Identify which cell holds the provided text, then report its (x, y) central coordinate. 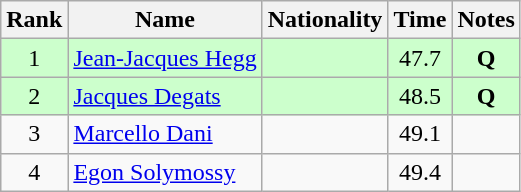
3 (34, 134)
Jacques Degats (165, 96)
Time (420, 20)
47.7 (420, 58)
1 (34, 58)
Rank (34, 20)
Egon Solymossy (165, 172)
4 (34, 172)
Jean-Jacques Hegg (165, 58)
Marcello Dani (165, 134)
49.1 (420, 134)
Notes (486, 20)
Nationality (325, 20)
Name (165, 20)
2 (34, 96)
49.4 (420, 172)
48.5 (420, 96)
